Search for the cell housing the specified text and yield its [X, Y] center coordinate. 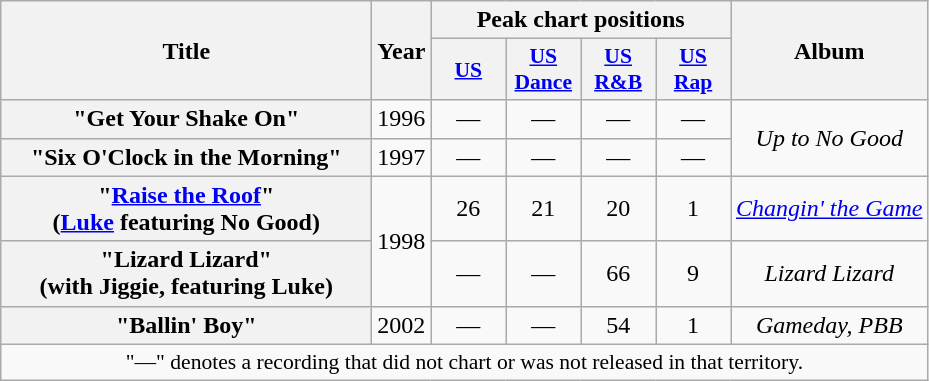
"Six O'Clock in the Morning" [186, 157]
Year [402, 50]
US [468, 70]
1998 [402, 241]
2002 [402, 325]
"Raise the Roof"(Luke featuring No Good) [186, 208]
Peak chart positions [581, 20]
"Ballin' Boy" [186, 325]
54 [618, 325]
Up to No Good [829, 138]
Album [829, 50]
USR&B [618, 70]
Lizard Lizard [829, 274]
Title [186, 50]
21 [544, 208]
66 [618, 274]
26 [468, 208]
Changin' the Game [829, 208]
US Rap [694, 70]
20 [618, 208]
"Get Your Shake On" [186, 119]
1997 [402, 157]
"—" denotes a recording that did not chart or was not released in that territory. [464, 362]
"Lizard Lizard"(with Jiggie, featuring Luke) [186, 274]
1996 [402, 119]
9 [694, 274]
Gameday, PBB [829, 325]
USDance [544, 70]
